Identify which cell holds the provided text, then report its [x, y] central coordinate. 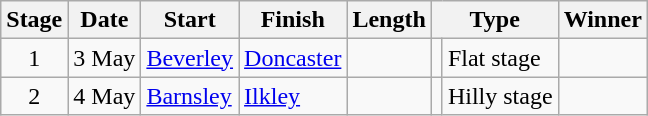
Flat stage [500, 58]
Barnsley [190, 96]
Start [190, 20]
Winner [602, 20]
Beverley [190, 58]
1 [34, 58]
Type [494, 20]
Ilkley [293, 96]
Length [389, 20]
Finish [293, 20]
3 May [104, 58]
Hilly stage [500, 96]
2 [34, 96]
Date [104, 20]
4 May [104, 96]
Doncaster [293, 58]
Stage [34, 20]
